Capture the cell that displays the provided text and extract its (X, Y) central coordinate. 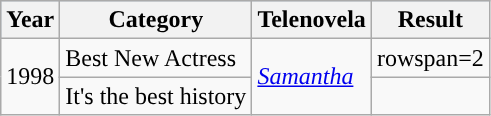
Telenovela (312, 20)
rowspan=2 (430, 58)
It's the best history (156, 96)
1998 (30, 77)
Best New Actress (156, 58)
Year (30, 20)
Category (156, 20)
Result (430, 20)
Samantha (312, 77)
